Determine the (X, Y) coordinate at the center of the cell enclosing the given text.  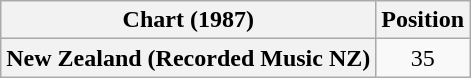
35 (423, 58)
New Zealand (Recorded Music NZ) (188, 58)
Chart (1987) (188, 20)
Position (423, 20)
